Provide the (X, Y) coordinate of the cell's center where the given text is located.  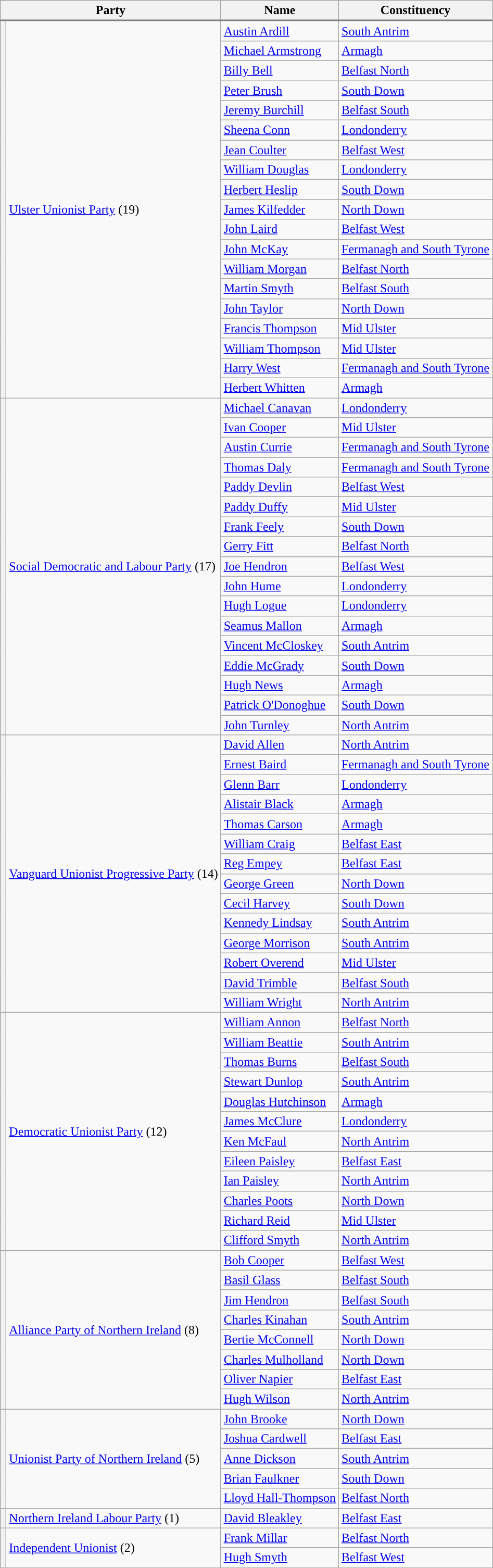
Hugh Logue (280, 606)
Seamus Mallon (280, 626)
Unionist Party of Northern Ireland (5) (113, 1459)
Gerry Fitt (280, 546)
Social Democratic and Labour Party (17) (113, 567)
Thomas Daly (280, 467)
Alliance Party of Northern Ireland (8) (113, 1329)
Austin Currie (280, 447)
Basil Glass (280, 1280)
Jeremy Burchill (280, 110)
James McClure (280, 1122)
William Wright (280, 1002)
Alistair Black (280, 804)
David Bleakley (280, 1518)
Thomas Burns (280, 1062)
Michael Armstrong (280, 51)
Frank Feely (280, 527)
Jean Coulter (280, 150)
Peter Brush (280, 90)
Clifford Smyth (280, 1240)
William Morgan (280, 269)
Stewart Dunlop (280, 1082)
Douglas Hutchinson (280, 1102)
William Thompson (280, 348)
Ulster Unionist Party (19) (113, 209)
Bob Cooper (280, 1260)
James Kilfedder (280, 209)
John Laird (280, 229)
John McKay (280, 249)
Party (110, 10)
Reg Empey (280, 864)
John Hume (280, 586)
Eddie McGrady (280, 665)
David Trimble (280, 982)
Democratic Unionist Party (12) (113, 1131)
John Brooke (280, 1419)
Constituency (415, 10)
Herbert Whitten (280, 388)
Robert Overend (280, 963)
Ian Paisley (280, 1181)
Charles Poots (280, 1201)
Brian Faulkner (280, 1478)
George Morrison (280, 943)
Ken McFaul (280, 1141)
William Douglas (280, 170)
Frank Millar (280, 1538)
Oliver Napier (280, 1379)
Billy Bell (280, 70)
Independent Unionist (2) (113, 1548)
Sheena Conn (280, 130)
Bertie McConnell (280, 1339)
Ernest Baird (280, 765)
Austin Ardill (280, 31)
William Craig (280, 844)
Cecil Harvey (280, 903)
Harry West (280, 368)
Richard Reid (280, 1221)
Ivan Cooper (280, 428)
John Turnley (280, 725)
Name (280, 10)
Northern Ireland Labour Party (1) (113, 1518)
Charles Kinahan (280, 1320)
Vanguard Unionist Progressive Party (14) (113, 874)
Joe Hendron (280, 566)
William Annon (280, 1022)
Charles Mulholland (280, 1359)
William Beattie (280, 1042)
Hugh Smyth (280, 1558)
David Allen (280, 745)
Glenn Barr (280, 785)
Eileen Paisley (280, 1161)
Hugh Wilson (280, 1399)
Francis Thompson (280, 328)
Michael Canavan (280, 408)
Anne Dickson (280, 1459)
George Green (280, 883)
Hugh News (280, 685)
Paddy Duffy (280, 507)
Kennedy Lindsay (280, 923)
Patrick O'Donoghue (280, 705)
Lloyd Hall-Thompson (280, 1498)
Herbert Heslip (280, 190)
Jim Hendron (280, 1300)
Paddy Devlin (280, 487)
Thomas Carson (280, 824)
John Taylor (280, 308)
Vincent McCloskey (280, 645)
Martin Smyth (280, 289)
Joshua Cardwell (280, 1439)
